Capture the cell that displays the provided text and extract its (X, Y) central coordinate. 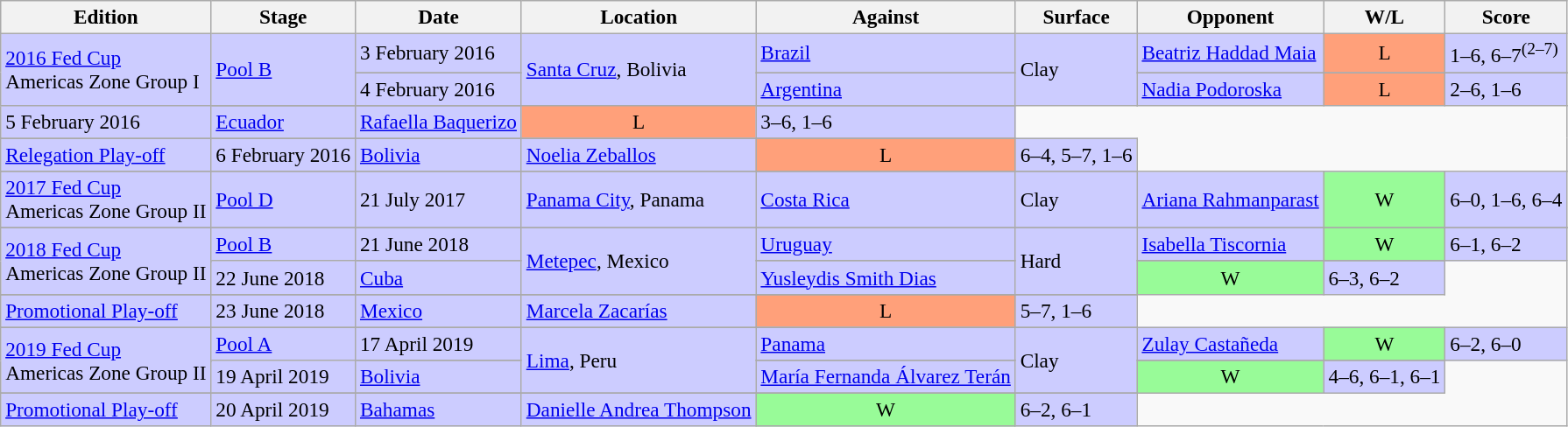
Ecuador (284, 122)
6–0, 1–6, 6–4 (1507, 199)
Hard (1076, 261)
Edition (106, 17)
Date (439, 17)
Argentina (886, 88)
2019 Fed Cup Americas Zone Group II (106, 360)
Danielle Andrea Thompson (639, 409)
6–2, 6–1 (1076, 409)
Opponent (1230, 17)
María Fernanda Álvarez Terán (886, 376)
Beatriz Haddad Maia (1230, 52)
1–6, 6–7(2–7) (1507, 52)
Pool A (284, 344)
4 February 2016 (439, 88)
3 February 2016 (439, 52)
Yusleydis Smith Dias (886, 277)
6–4, 5–7, 1–6 (1076, 155)
21 July 2017 (439, 199)
2–6, 1–6 (1507, 88)
Mexico (439, 311)
5–7, 1–6 (1076, 311)
Metepec, Mexico (639, 261)
Noelia Zeballos (639, 155)
Santa Cruz, Bolivia (639, 69)
2017 Fed Cup Americas Zone Group II (106, 199)
5 February 2016 (106, 122)
2016 Fed Cup Americas Zone Group I (106, 69)
Nadia Podoroska (1230, 88)
Score (1507, 17)
2018 Fed Cup Americas Zone Group II (106, 261)
6–3, 6–2 (1384, 277)
Rafaella Baquerizo (439, 122)
Panama City, Panama (639, 199)
Uruguay (886, 244)
6 February 2016 (284, 155)
3–6, 1–6 (886, 122)
20 April 2019 (284, 409)
Against (886, 17)
Cuba (439, 277)
Lima, Peru (639, 360)
6–2, 6–0 (1507, 344)
23 June 2018 (284, 311)
W/L (1384, 17)
21 June 2018 (439, 244)
Surface (1076, 17)
Costa Rica (886, 199)
Marcela Zacarías (639, 311)
Zulay Castañeda (1230, 344)
Pool D (284, 199)
Brazil (886, 52)
Panama (886, 344)
Stage (284, 17)
Location (639, 17)
Ariana Rahmanparast (1230, 199)
19 April 2019 (284, 376)
17 April 2019 (439, 344)
Bahamas (439, 409)
22 June 2018 (284, 277)
4–6, 6–1, 6–1 (1384, 376)
6–1, 6–2 (1507, 244)
Isabella Tiscornia (1230, 244)
Relegation Play-off (106, 155)
